Return the [X, Y] coordinate for the center point of the cell that contains the specified text.  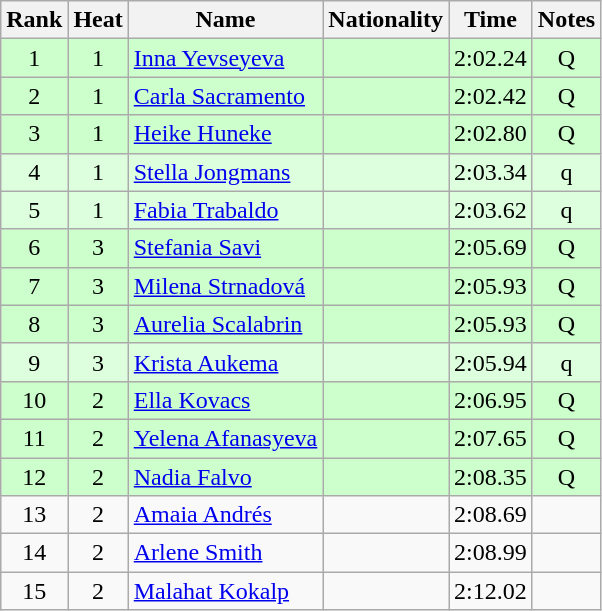
12 [34, 477]
2:08.69 [491, 515]
2:02.42 [491, 96]
Stella Jongmans [226, 172]
2:03.34 [491, 172]
Nadia Falvo [226, 477]
2:07.65 [491, 438]
2:08.35 [491, 477]
2:02.24 [491, 58]
Carla Sacramento [226, 96]
10 [34, 400]
2:05.94 [491, 362]
2:06.95 [491, 400]
2:05.69 [491, 248]
Amaia Andrés [226, 515]
4 [34, 172]
2:12.02 [491, 591]
Yelena Afanasyeva [226, 438]
Nationality [386, 20]
Notes [566, 20]
9 [34, 362]
15 [34, 591]
2:02.80 [491, 134]
Malahat Kokalp [226, 591]
2:08.99 [491, 553]
Krista Aukema [226, 362]
Fabia Trabaldo [226, 210]
Milena Strnadová [226, 286]
8 [34, 324]
Inna Yevseyeva [226, 58]
6 [34, 248]
7 [34, 286]
Heat [98, 20]
Ella Kovacs [226, 400]
Aurelia Scalabrin [226, 324]
13 [34, 515]
2:03.62 [491, 210]
14 [34, 553]
Rank [34, 20]
Heike Huneke [226, 134]
Time [491, 20]
Name [226, 20]
Stefania Savi [226, 248]
Arlene Smith [226, 553]
5 [34, 210]
11 [34, 438]
